For the text-containing cell, return its midpoint in (X, Y) coordinate format. 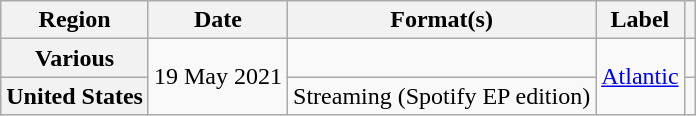
Streaming (Spotify EP edition) (442, 96)
Various (75, 58)
Atlantic (640, 77)
Date (218, 20)
Label (640, 20)
United States (75, 96)
Format(s) (442, 20)
19 May 2021 (218, 77)
Region (75, 20)
